Return the [x, y] coordinate for the center point of the cell that contains the specified text.  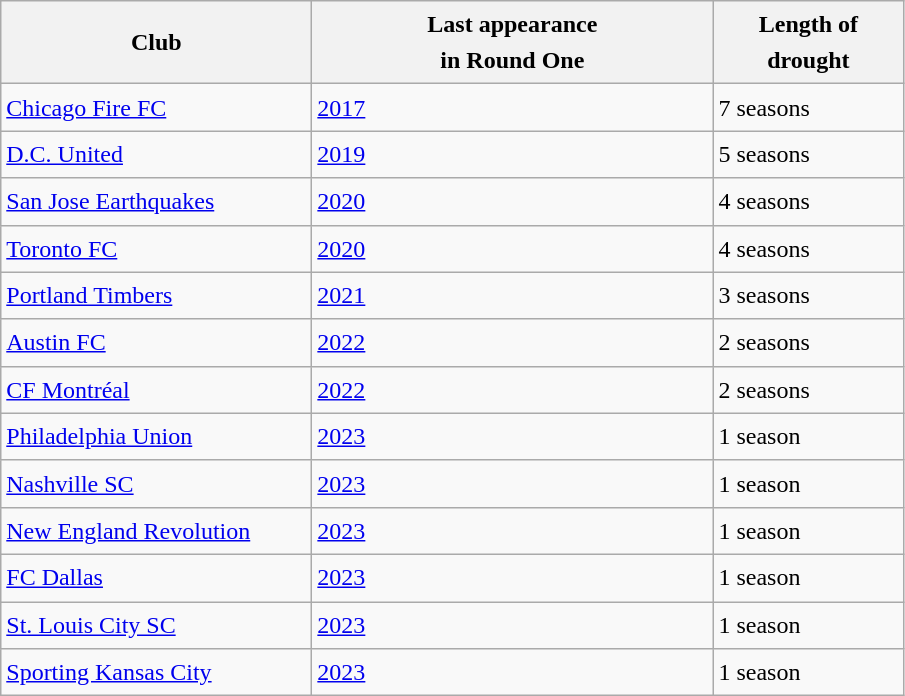
3 seasons [808, 296]
CF Montréal [156, 390]
2017 [512, 108]
Nashville SC [156, 484]
5 seasons [808, 154]
Sporting Kansas City [156, 672]
Portland Timbers [156, 296]
FC Dallas [156, 578]
St. Louis City SC [156, 626]
Last appearancein Round One [512, 42]
San Jose Earthquakes [156, 202]
Toronto FC [156, 248]
Austin FC [156, 342]
D.C. United [156, 154]
New England Revolution [156, 530]
7 seasons [808, 108]
Club [156, 42]
Length of drought [808, 42]
2021 [512, 296]
Philadelphia Union [156, 436]
2019 [512, 154]
Chicago Fire FC [156, 108]
